Pinpoint the cell where the given text exists, returning its [X, Y] midpoint coordinate. 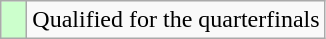
Qualified for the quarterfinals [176, 20]
